Determine the [X, Y] coordinate at the center of the cell enclosing the given text.  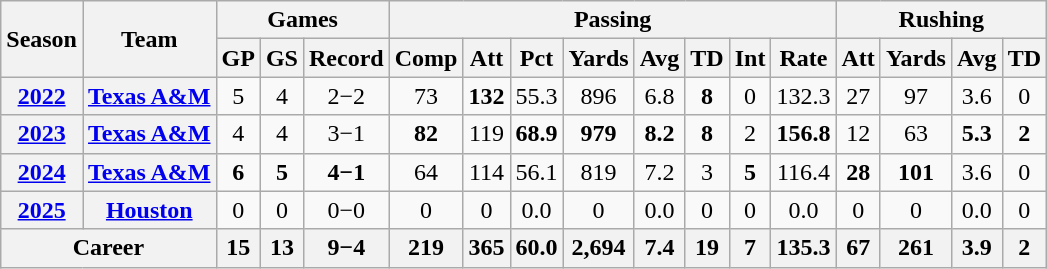
Int [750, 58]
0−0 [346, 210]
896 [598, 96]
Houston [149, 210]
GS [282, 58]
101 [916, 172]
56.1 [536, 172]
2025 [42, 210]
8.2 [660, 134]
156.8 [804, 134]
12 [858, 134]
2022 [42, 96]
4−1 [346, 172]
Season [42, 39]
60.0 [536, 248]
6 [238, 172]
132.3 [804, 96]
7.2 [660, 172]
Comp [426, 58]
7 [750, 248]
2,694 [598, 248]
67 [858, 248]
Games [302, 20]
GP [238, 58]
3.9 [976, 248]
132 [486, 96]
119 [486, 134]
28 [858, 172]
3 [707, 172]
Rate [804, 58]
819 [598, 172]
5.3 [976, 134]
Rushing [942, 20]
73 [426, 96]
Passing [612, 20]
82 [426, 134]
64 [426, 172]
Record [346, 58]
19 [707, 248]
7.4 [660, 248]
365 [486, 248]
116.4 [804, 172]
114 [486, 172]
219 [426, 248]
15 [238, 248]
2023 [42, 134]
6.8 [660, 96]
27 [858, 96]
Team [149, 39]
13 [282, 248]
979 [598, 134]
55.3 [536, 96]
261 [916, 248]
3−1 [346, 134]
135.3 [804, 248]
9−4 [346, 248]
Career [108, 248]
63 [916, 134]
97 [916, 96]
2024 [42, 172]
Pct [536, 58]
2−2 [346, 96]
68.9 [536, 134]
